Extract the [X, Y] coordinate from the center of the cell holding the provided text.  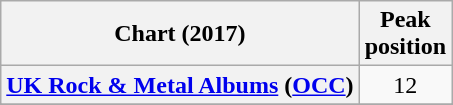
Chart (2017) [180, 34]
UK Rock & Metal Albums (OCC) [180, 85]
12 [405, 85]
Peakposition [405, 34]
